Provide the [X, Y] coordinate of the cell's center where the given text is located.  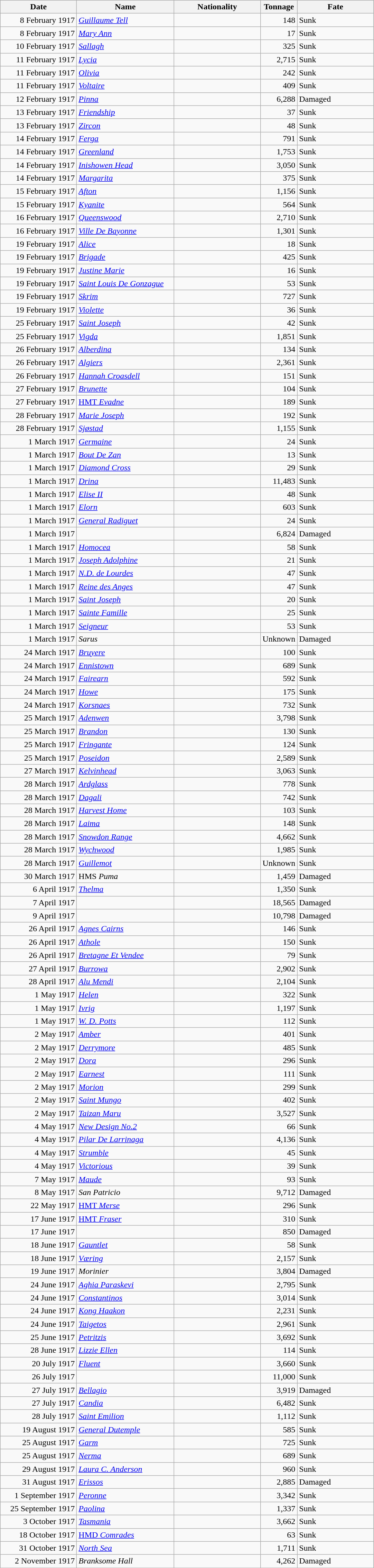
603 [279, 507]
25 [279, 613]
26 July 1917 [39, 1377]
2 November 1917 [39, 1561]
Friendship [125, 112]
112 [279, 1021]
3,660 [279, 1363]
485 [279, 1048]
Candia [125, 1403]
7 May 1917 [39, 1179]
6,824 [279, 534]
Vigda [125, 336]
12 February 1917 [39, 99]
16 [279, 270]
Garm [125, 1443]
1,337 [279, 1508]
Sarus [125, 639]
Date [39, 7]
Mary Ann [125, 33]
1,301 [279, 231]
66 [279, 1126]
732 [279, 705]
151 [279, 375]
Guillaume Tell [125, 20]
11,000 [279, 1377]
114 [279, 1350]
10 February 1917 [39, 46]
31 August 1917 [39, 1482]
Dora [125, 1061]
Erissos [125, 1482]
Wychwood [125, 850]
29 August 1917 [39, 1469]
2,710 [279, 218]
322 [279, 995]
31 October 1917 [39, 1548]
3,063 [279, 771]
Elorn [125, 507]
1,197 [279, 1008]
General Radiguet [125, 520]
Afton [125, 191]
37 [279, 112]
25 June 1917 [39, 1337]
Lycia [125, 60]
Drina [125, 481]
Margarita [125, 178]
2,795 [279, 1285]
Lizzie Ellen [125, 1350]
375 [279, 178]
8 May 1917 [39, 1192]
Name [125, 7]
Gauntlet [125, 1245]
10,798 [279, 916]
Petritzis [125, 1337]
727 [279, 297]
79 [279, 955]
93 [279, 1179]
3,919 [279, 1390]
25 September 1917 [39, 1508]
San Patricio [125, 1192]
402 [279, 1100]
Agnes Cairns [125, 929]
HMS Puma [125, 876]
20 [279, 600]
HMD Comrades [125, 1535]
Violette [125, 310]
3,014 [279, 1298]
2,961 [279, 1324]
Zircon [125, 125]
585 [279, 1430]
New Design No.2 [125, 1126]
20 July 1917 [39, 1363]
Seigneur [125, 626]
Peronne [125, 1495]
Burrowa [125, 968]
27 April 1917 [39, 968]
Sjøstad [125, 428]
Tasmania [125, 1522]
3 October 1917 [39, 1522]
Brandon [125, 731]
189 [279, 402]
2,157 [279, 1258]
791 [279, 138]
22 May 1917 [39, 1205]
28 July 1917 [39, 1416]
Reine des Anges [125, 587]
1,985 [279, 850]
Greenland [125, 152]
742 [279, 797]
Voltaire [125, 86]
242 [279, 73]
Væring [125, 1258]
Nationality [217, 7]
1,112 [279, 1416]
Ferga [125, 138]
18 October 1917 [39, 1535]
134 [279, 349]
HMT Evadne [125, 402]
1,156 [279, 191]
299 [279, 1087]
Earnest [125, 1074]
Victorious [125, 1166]
130 [279, 731]
Hannah Croasdell [125, 375]
HMT Fraser [125, 1218]
Aghia Paraskevi [125, 1285]
2,361 [279, 362]
100 [279, 652]
Maude [125, 1179]
Howe [125, 692]
1,155 [279, 428]
Brunette [125, 389]
2,589 [279, 758]
778 [279, 784]
3,692 [279, 1337]
Sainte Famille [125, 613]
725 [279, 1443]
28 June 1917 [39, 1350]
4,262 [279, 1561]
Ivrig [125, 1008]
325 [279, 46]
103 [279, 810]
N.D. de Lourdes [125, 573]
42 [279, 323]
63 [279, 1535]
2,902 [279, 968]
Joseph Adolphine [125, 560]
Tonnage [279, 7]
Kong Haakon [125, 1311]
Amber [125, 1034]
4,136 [279, 1140]
564 [279, 205]
1,753 [279, 152]
45 [279, 1153]
Nerma [125, 1456]
Taigetos [125, 1324]
17 [279, 33]
Snowdon Range [125, 837]
Homocea [125, 547]
2,104 [279, 981]
Strumble [125, 1153]
Fluent [125, 1363]
Helen [125, 995]
1 September 1917 [39, 1495]
29 [279, 468]
3,798 [279, 718]
4,662 [279, 837]
19 June 1917 [39, 1271]
Fringante [125, 744]
Bellagio [125, 1390]
Alberdina [125, 349]
960 [279, 1469]
6,288 [279, 99]
30 March 1917 [39, 876]
6,482 [279, 1403]
27 March 1917 [39, 771]
3,050 [279, 165]
Branksome Hall [125, 1561]
Sallagh [125, 46]
Paolina [125, 1508]
Saint Mungo [125, 1100]
409 [279, 86]
18,565 [279, 903]
Dagali [125, 797]
Ardglass [125, 784]
Athole [125, 942]
104 [279, 389]
Diamond Cross [125, 468]
1,459 [279, 876]
310 [279, 1218]
175 [279, 692]
Saint Emilion [125, 1416]
Ville De Bayonne [125, 231]
2,231 [279, 1311]
HMT Merse [125, 1205]
Laima [125, 824]
6 April 1917 [39, 889]
Guillemot [125, 863]
Brigade [125, 257]
Fate [335, 7]
18 [279, 244]
General Dutemple [125, 1430]
21 [279, 560]
1,711 [279, 1548]
425 [279, 257]
Kelvinhead [125, 771]
Elise II [125, 494]
36 [279, 310]
Morion [125, 1087]
1,851 [279, 336]
Constantinos [125, 1298]
2,715 [279, 60]
Derrymore [125, 1048]
11,483 [279, 481]
Marie Joseph [125, 415]
Morinier [125, 1271]
111 [279, 1074]
North Sea [125, 1548]
9,712 [279, 1192]
Fairearn [125, 679]
Korsnaes [125, 705]
Justine Marie [125, 270]
39 [279, 1166]
19 August 1917 [39, 1430]
28 April 1917 [39, 981]
Kyanite [125, 205]
192 [279, 415]
850 [279, 1232]
Poseidon [125, 758]
9 April 1917 [39, 916]
Bretagne Et Vendee [125, 955]
Thelma [125, 889]
Ennistown [125, 665]
Olivia [125, 73]
Bout De Zan [125, 455]
3,527 [279, 1113]
1,350 [279, 889]
146 [279, 929]
124 [279, 744]
2,885 [279, 1482]
Bruyere [125, 652]
150 [279, 942]
401 [279, 1034]
Pinna [125, 99]
3,662 [279, 1522]
Alice [125, 244]
592 [279, 679]
Skrim [125, 297]
Algiers [125, 362]
3,342 [279, 1495]
7 April 1917 [39, 903]
Harvest Home [125, 810]
Queenswood [125, 218]
Taizan Maru [125, 1113]
Germaine [125, 442]
W. D. Potts [125, 1021]
Alu Mendi [125, 981]
Saint Louis De Gonzague [125, 283]
Laura C. Anderson [125, 1469]
3,804 [279, 1271]
Adenwen [125, 718]
Inishowen Head [125, 165]
Pilar De Larrinaga [125, 1140]
13 [279, 455]
